Pinpoint the cell where the given text exists, returning its [X, Y] midpoint coordinate. 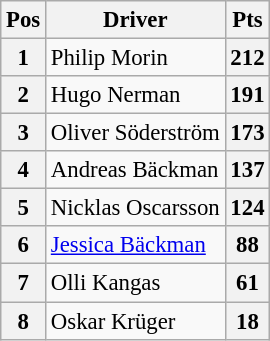
Pos [24, 20]
191 [248, 95]
212 [248, 58]
137 [248, 170]
Oskar Krüger [136, 321]
124 [248, 208]
2 [24, 95]
Olli Kangas [136, 283]
1 [24, 58]
Nicklas Oscarsson [136, 208]
88 [248, 245]
7 [24, 283]
3 [24, 133]
6 [24, 245]
8 [24, 321]
Pts [248, 20]
Philip Morin [136, 58]
Hugo Nerman [136, 95]
18 [248, 321]
Driver [136, 20]
173 [248, 133]
Oliver Söderström [136, 133]
61 [248, 283]
Andreas Bäckman [136, 170]
Jessica Bäckman [136, 245]
5 [24, 208]
4 [24, 170]
